For the text-containing cell, return its midpoint in (x, y) coordinate format. 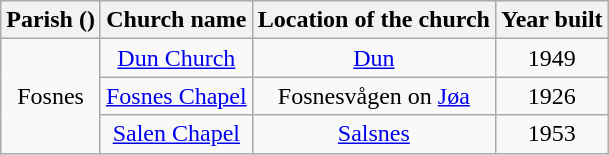
Church name (176, 20)
Salen Chapel (176, 134)
Salsnes (374, 134)
Dun (374, 58)
Fosnesvågen on Jøa (374, 96)
Fosnes (51, 96)
Fosnes Chapel (176, 96)
Location of the church (374, 20)
Year built (552, 20)
Parish () (51, 20)
1949 (552, 58)
1953 (552, 134)
Dun Church (176, 58)
1926 (552, 96)
